Identify which cell holds the provided text, then report its [x, y] central coordinate. 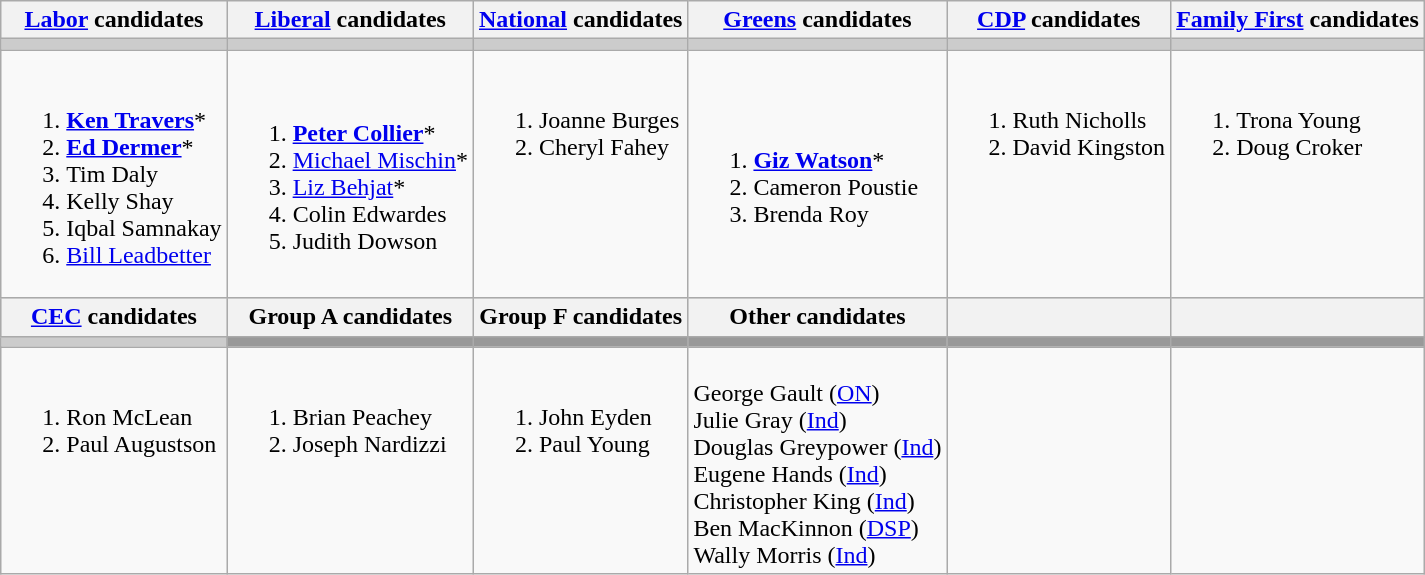
Ken Travers*Ed Dermer*Tim DalyKelly ShayIqbal SamnakayBill Leadbetter [114, 174]
CDP candidates [1059, 20]
Ron McLeanPaul Augustson [114, 460]
Peter Collier*Michael Mischin*Liz Behjat*Colin EdwardesJudith Dowson [350, 174]
George Gault (ON) Julie Gray (Ind) Douglas Greypower (Ind) Eugene Hands (Ind) Christopher King (Ind) Ben MacKinnon (DSP) Wally Morris (Ind) [818, 460]
Greens candidates [818, 20]
Group A candidates [350, 317]
Other candidates [818, 317]
Group F candidates [580, 317]
Brian PeacheyJoseph Nardizzi [350, 460]
Family First candidates [1298, 20]
National candidates [580, 20]
Trona YoungDoug Croker [1298, 174]
Ruth NichollsDavid Kingston [1059, 174]
CEC candidates [114, 317]
Labor candidates [114, 20]
Liberal candidates [350, 20]
Joanne BurgesCheryl Fahey [580, 174]
Giz Watson*Cameron PoustieBrenda Roy [818, 174]
John EydenPaul Young [580, 460]
